Output the (x, y) coordinate of the center of the cell containing the given text.  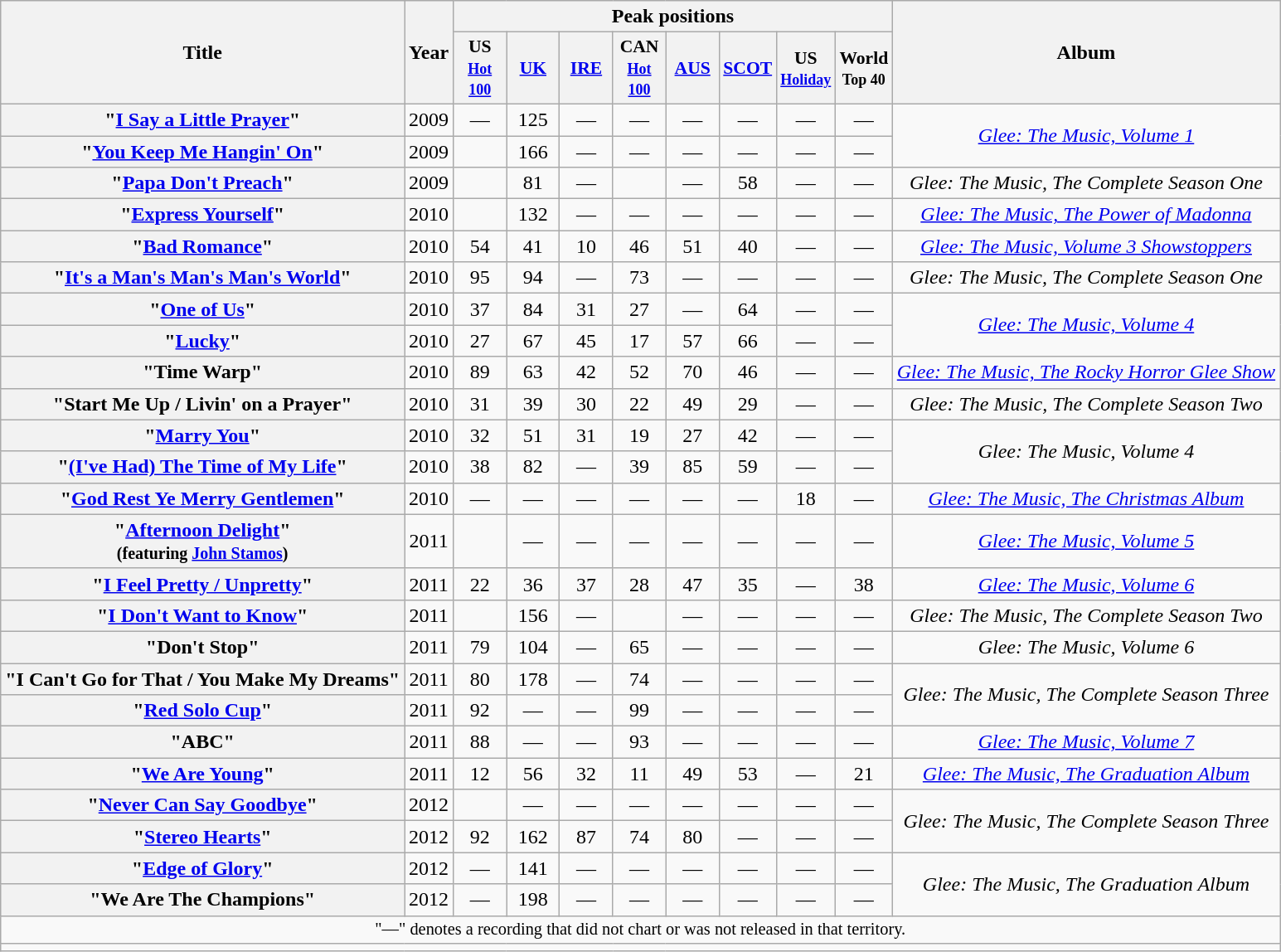
70 (692, 372)
"Express Yourself" (202, 215)
104 (533, 647)
40 (748, 246)
11 (639, 774)
"Never Can Say Goodbye" (202, 805)
"It's a Man's Man's Man's World" (202, 278)
"Red Solo Cup" (202, 711)
12 (480, 774)
WorldTop 40 (864, 68)
63 (533, 372)
87 (586, 837)
79 (480, 647)
Glee: The Music, Volume 3 Showstoppers (1086, 246)
"I Say a Little Prayer" (202, 119)
58 (748, 183)
47 (692, 584)
Title (202, 53)
"God Rest Ye Merry Gentlemen" (202, 498)
94 (533, 278)
59 (748, 467)
"Lucky" (202, 341)
"Edge of Glory" (202, 868)
"Afternoon Delight"(featuring John Stamos) (202, 541)
Glee: The Music, The Christmas Album (1086, 498)
"You Keep Me Hangin' On" (202, 152)
29 (748, 404)
81 (533, 183)
SCOT (748, 68)
"I Don't Want to Know" (202, 615)
18 (806, 498)
35 (748, 584)
Peak positions (673, 17)
84 (533, 309)
IRE (586, 68)
Glee: The Music, Volume 7 (1086, 742)
"Marry You" (202, 435)
64 (748, 309)
17 (639, 341)
"—" denotes a recording that did not chart or was not released in that territory. (640, 930)
Album (1086, 53)
166 (533, 152)
"Stereo Hearts" (202, 837)
85 (692, 467)
82 (533, 467)
156 (533, 615)
"One of Us" (202, 309)
"Start Me Up / Livin' on a Prayer" (202, 404)
AUS (692, 68)
"Papa Don't Preach" (202, 183)
30 (586, 404)
UK (533, 68)
Glee: The Music, The Power of Madonna (1086, 215)
Year (429, 53)
Glee: The Music, The Rocky Horror Glee Show (1086, 372)
"Bad Romance" (202, 246)
89 (480, 372)
141 (533, 868)
45 (586, 341)
198 (533, 900)
99 (639, 711)
67 (533, 341)
52 (639, 372)
65 (639, 647)
132 (533, 215)
66 (748, 341)
"Don't Stop" (202, 647)
36 (533, 584)
178 (533, 679)
56 (533, 774)
CAN Hot 100 (639, 68)
41 (533, 246)
"(I've Had) The Time of My Life" (202, 467)
28 (639, 584)
93 (639, 742)
USHoliday (806, 68)
162 (533, 837)
"We Are The Champions" (202, 900)
Glee: The Music, Volume 5 (1086, 541)
"We Are Young" (202, 774)
"I Feel Pretty / Unpretty" (202, 584)
"ABC" (202, 742)
10 (586, 246)
"Time Warp" (202, 372)
125 (533, 119)
54 (480, 246)
19 (639, 435)
73 (639, 278)
53 (748, 774)
57 (692, 341)
Glee: The Music, Volume 1 (1086, 135)
US Hot 100 (480, 68)
21 (864, 774)
95 (480, 278)
88 (480, 742)
"I Can't Go for That / You Make My Dreams" (202, 679)
